From the cell containing the given text, extract its center point as (x, y) coordinate. 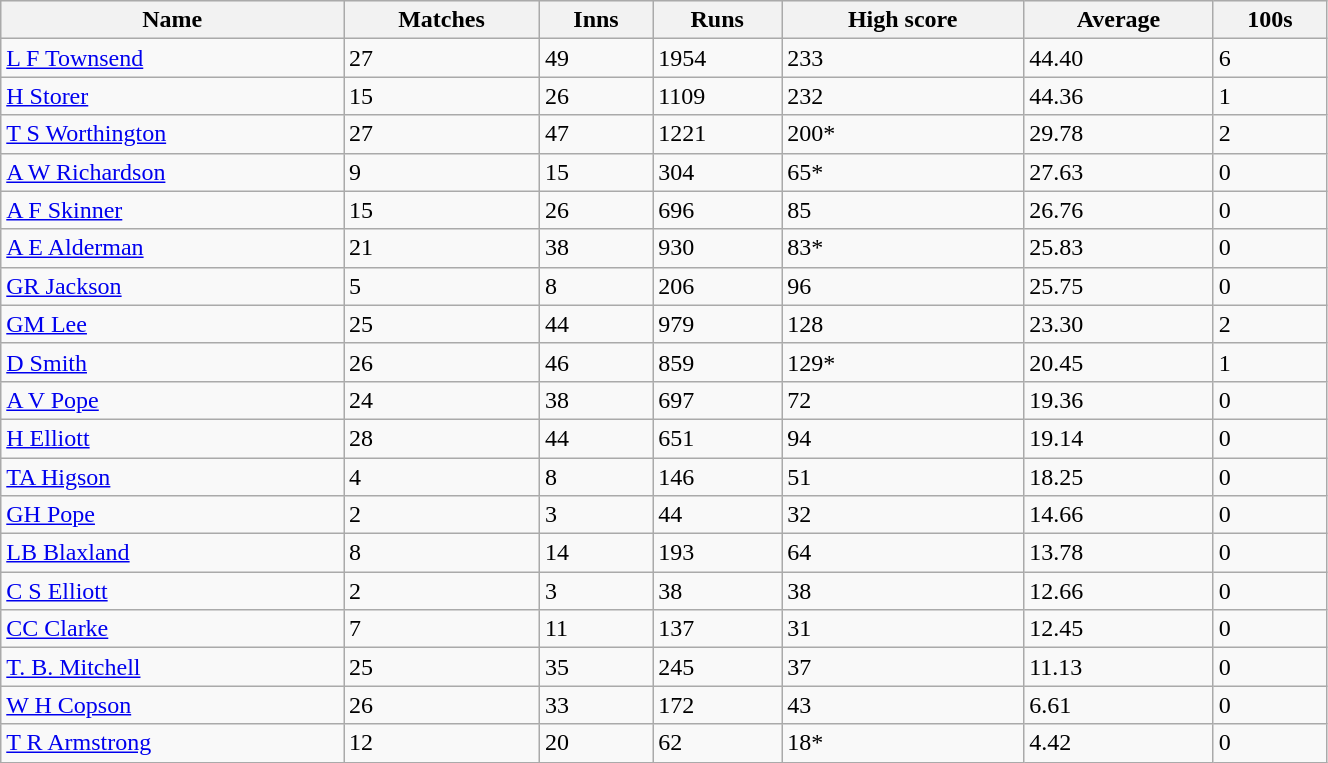
129* (903, 362)
20 (596, 743)
25.75 (1119, 286)
H Storer (172, 96)
33 (596, 705)
4 (442, 477)
245 (718, 667)
1954 (718, 58)
696 (718, 210)
6.61 (1119, 705)
29.78 (1119, 134)
12 (442, 743)
A F Skinner (172, 210)
13.78 (1119, 553)
L F Townsend (172, 58)
128 (903, 324)
233 (903, 58)
14 (596, 553)
7 (442, 629)
C S Elliott (172, 591)
CC Clarke (172, 629)
62 (718, 743)
651 (718, 438)
697 (718, 400)
TA Higson (172, 477)
A V Pope (172, 400)
Average (1119, 20)
5 (442, 286)
T R Armstrong (172, 743)
High score (903, 20)
GR Jackson (172, 286)
Name (172, 20)
35 (596, 667)
18* (903, 743)
23.30 (1119, 324)
200* (903, 134)
304 (718, 172)
930 (718, 248)
Inns (596, 20)
172 (718, 705)
137 (718, 629)
51 (903, 477)
28 (442, 438)
32 (903, 515)
W H Copson (172, 705)
49 (596, 58)
94 (903, 438)
44.36 (1119, 96)
64 (903, 553)
46 (596, 362)
14.66 (1119, 515)
LB Blaxland (172, 553)
232 (903, 96)
1109 (718, 96)
1221 (718, 134)
T. B. Mitchell (172, 667)
72 (903, 400)
18.25 (1119, 477)
A W Richardson (172, 172)
6 (1270, 58)
43 (903, 705)
47 (596, 134)
GH Pope (172, 515)
25.83 (1119, 248)
12.66 (1119, 591)
Runs (718, 20)
193 (718, 553)
4.42 (1119, 743)
26.76 (1119, 210)
GM Lee (172, 324)
H Elliott (172, 438)
12.45 (1119, 629)
A E Alderman (172, 248)
206 (718, 286)
Matches (442, 20)
11.13 (1119, 667)
24 (442, 400)
T S Worthington (172, 134)
979 (718, 324)
859 (718, 362)
20.45 (1119, 362)
31 (903, 629)
9 (442, 172)
19.36 (1119, 400)
65* (903, 172)
37 (903, 667)
83* (903, 248)
D Smith (172, 362)
27.63 (1119, 172)
21 (442, 248)
146 (718, 477)
44.40 (1119, 58)
85 (903, 210)
100s (1270, 20)
96 (903, 286)
19.14 (1119, 438)
11 (596, 629)
